Find where the given text appears and provide that cell's center as [x, y] coordinate. 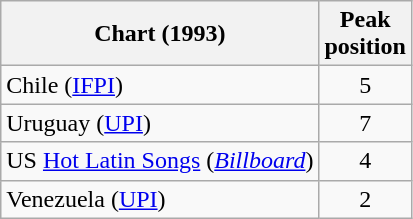
4 [365, 161]
US Hot Latin Songs (Billboard) [160, 161]
Uruguay (UPI) [160, 123]
Venezuela (UPI) [160, 199]
Peakposition [365, 34]
Chile (IFPI) [160, 85]
2 [365, 199]
5 [365, 85]
Chart (1993) [160, 34]
7 [365, 123]
